Detect which cell encompasses the target text, then output its [x, y] center coordinate. 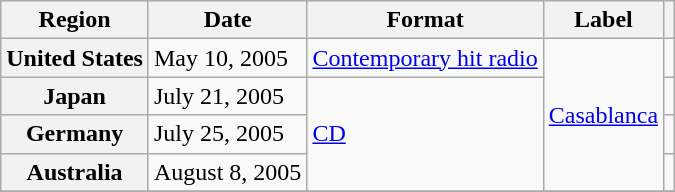
August 8, 2005 [227, 172]
Australia [75, 172]
Format [425, 20]
Label [603, 20]
United States [75, 58]
May 10, 2005 [227, 58]
Germany [75, 134]
Date [227, 20]
July 25, 2005 [227, 134]
Japan [75, 96]
Region [75, 20]
Casablanca [603, 115]
July 21, 2005 [227, 96]
Contemporary hit radio [425, 58]
CD [425, 134]
